Pinpoint the cell where the given text exists, returning its (X, Y) midpoint coordinate. 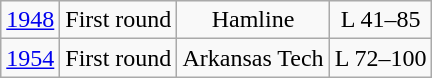
L 72–100 (380, 58)
Arkansas Tech (253, 58)
1954 (30, 58)
1948 (30, 20)
Hamline (253, 20)
L 41–85 (380, 20)
